From the cell containing the given text, extract its center point as (X, Y) coordinate. 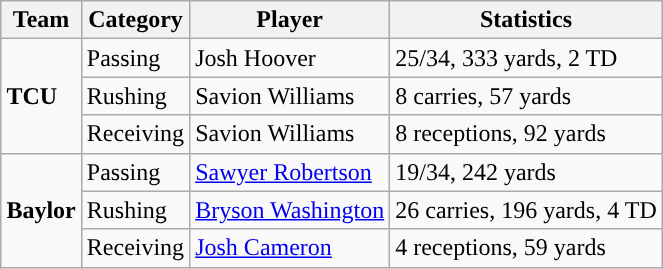
19/34, 242 yards (526, 172)
25/34, 333 yards, 2 TD (526, 58)
Sawyer Robertson (290, 172)
Player (290, 20)
Josh Cameron (290, 248)
Baylor (41, 210)
Category (135, 20)
Josh Hoover (290, 58)
Team (41, 20)
TCU (41, 96)
8 receptions, 92 yards (526, 134)
4 receptions, 59 yards (526, 248)
Statistics (526, 20)
26 carries, 196 yards, 4 TD (526, 210)
8 carries, 57 yards (526, 96)
Bryson Washington (290, 210)
